Locate the cell with the specified text and output its [x, y] center coordinate. 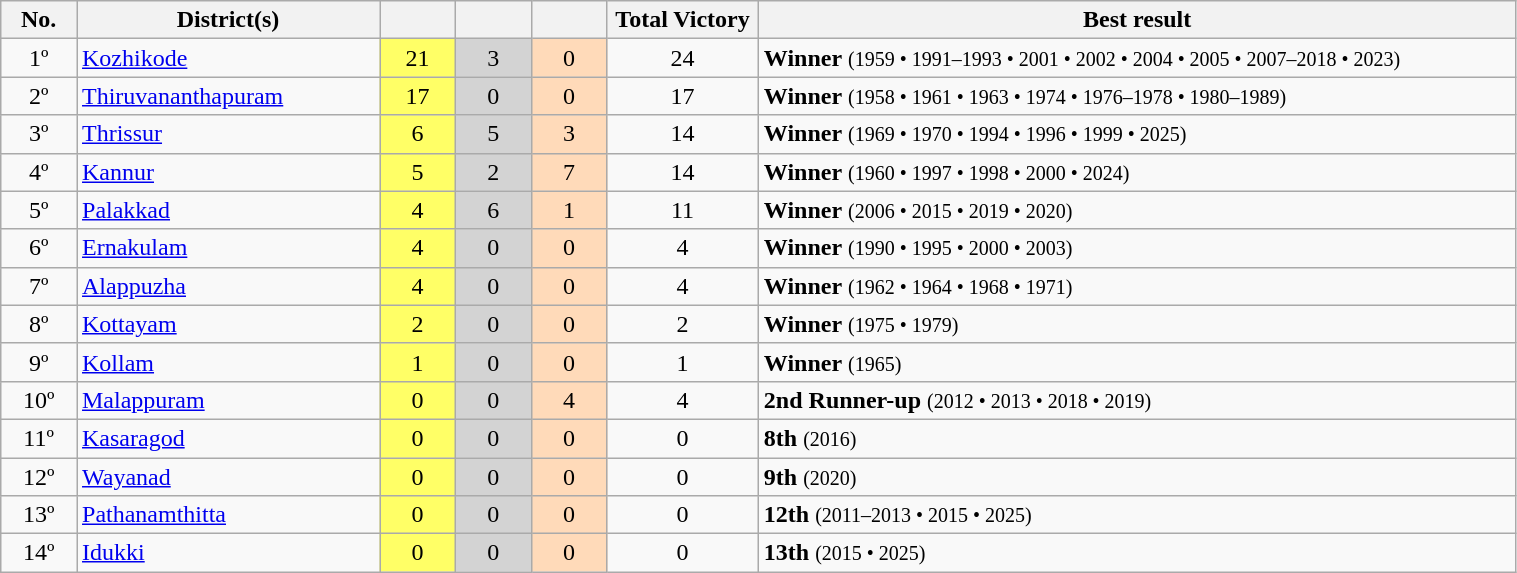
Thiruvananthapuram [228, 96]
Kollam [228, 362]
10º [39, 400]
Winner (1975 • 1979) [1137, 324]
Winner (1960 • 1997 • 1998 • 2000 • 2024) [1137, 172]
Winner (1990 • 1995 • 2000 • 2003) [1137, 248]
Total Victory [683, 20]
8º [39, 324]
9th (2020) [1137, 477]
7 [569, 172]
7º [39, 286]
21 [418, 58]
Idukki [228, 553]
Alappuzha [228, 286]
9º [39, 362]
Winner (2006 • 2015 • 2019 • 2020) [1137, 210]
District(s) [228, 20]
Kannur [228, 172]
Winner (1969 • 1970 • 1994 • 1996 • 1999 • 2025) [1137, 134]
13th (2015 • 2025) [1137, 553]
24 [683, 58]
Kasaragod [228, 438]
Thrissur [228, 134]
1º [39, 58]
Kottayam [228, 324]
Wayanad [228, 477]
11 [683, 210]
6º [39, 248]
2º [39, 96]
Malappuram [228, 400]
Winner (1965) [1137, 362]
14º [39, 553]
4º [39, 172]
Palakkad [228, 210]
Kozhikode [228, 58]
No. [39, 20]
12º [39, 477]
3º [39, 134]
11º [39, 438]
Winner (1962 • 1964 • 1968 • 1971) [1137, 286]
Pathanamthitta [228, 515]
12th (2011–2013 • 2015 • 2025) [1137, 515]
Winner (1958 • 1961 • 1963 • 1974 • 1976–1978 • 1980–1989) [1137, 96]
Ernakulam [228, 248]
5º [39, 210]
Winner (1959 • 1991–1993 • 2001 • 2002 • 2004 • 2005 • 2007–2018 • 2023) [1137, 58]
13º [39, 515]
2nd Runner-up (2012 • 2013 • 2018 • 2019) [1137, 400]
Best result [1137, 20]
8th (2016) [1137, 438]
